Capture the cell that displays the provided text and extract its (x, y) central coordinate. 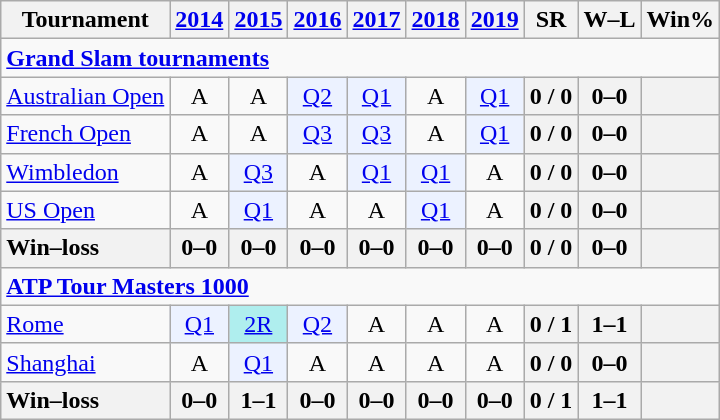
2R (258, 324)
Win% (680, 20)
French Open (86, 134)
Australian Open (86, 96)
Wimbledon (86, 172)
ATP Tour Masters 1000 (360, 286)
Rome (86, 324)
SR (551, 20)
Tournament (86, 20)
2017 (376, 20)
2014 (200, 20)
Shanghai (86, 362)
W–L (610, 20)
2016 (318, 20)
2015 (258, 20)
US Open (86, 210)
Grand Slam tournaments (360, 58)
2019 (494, 20)
2018 (436, 20)
